Return [x, y] of the center of cell containing provided text 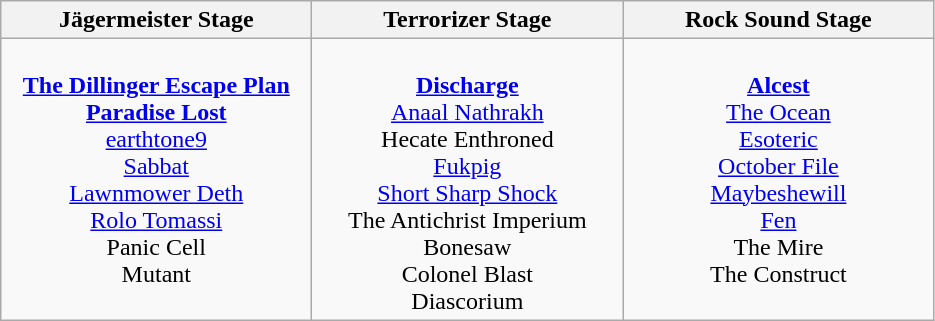
Rock Sound Stage [778, 20]
Terrorizer Stage [468, 20]
Jägermeister Stage [156, 20]
Discharge Anaal Nathrakh Hecate Enthroned Fukpig Short Sharp Shock The Antichrist Imperium Bonesaw Colonel Blast Diascorium [468, 180]
Alcest The Ocean Esoteric October File Maybeshewill Fen The Mire The Construct [778, 180]
The Dillinger Escape Plan Paradise Lost earthtone9 Sabbat Lawnmower Deth Rolo Tomassi Panic Cell Mutant [156, 180]
